Detect which cell encompasses the target text, then output its [x, y] center coordinate. 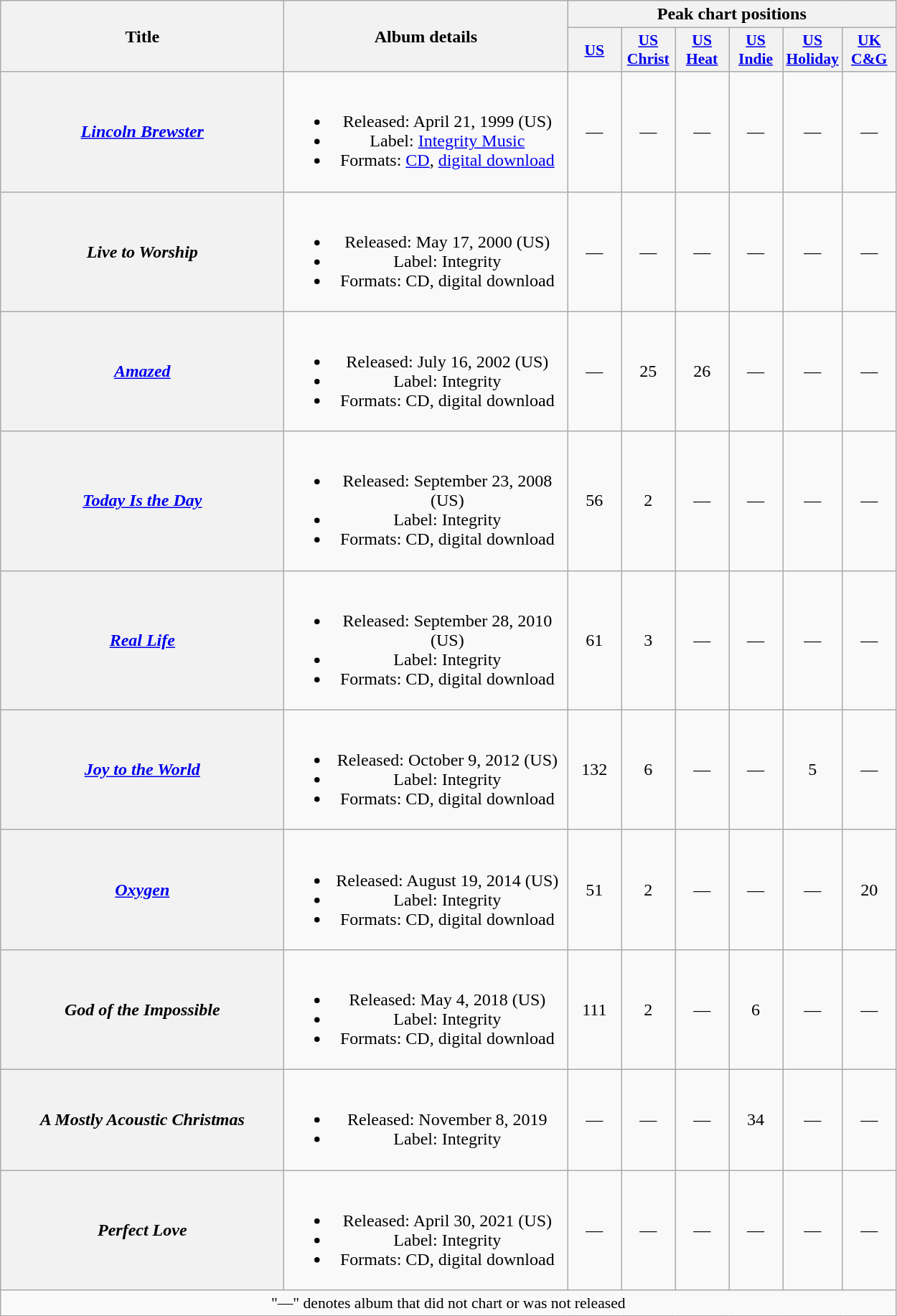
"—" denotes album that did not chart or was not released [448, 1303]
Title [142, 36]
Live to Worship [142, 251]
25 [649, 372]
Released: September 28, 2010 (US)Label: IntegrityFormats: CD, digital download [426, 640]
Oxygen [142, 890]
Perfect Love [142, 1230]
Album details [426, 36]
A Mostly Acoustic Christmas [142, 1119]
Released: November 8, 2019Label: Integrity [426, 1119]
Released: September 23, 2008 (US)Label: IntegrityFormats: CD, digital download [426, 501]
Amazed [142, 372]
Released: April 30, 2021 (US)Label: IntegrityFormats: CD, digital download [426, 1230]
Today Is the Day [142, 501]
Real Life [142, 640]
Released: July 16, 2002 (US)Label: IntegrityFormats: CD, digital download [426, 372]
111 [594, 1009]
Joy to the World [142, 769]
Peak chart positions [732, 14]
20 [870, 890]
26 [702, 372]
61 [594, 640]
USIndie [756, 50]
USHeat [702, 50]
Released: May 17, 2000 (US)Label: IntegrityFormats: CD, digital download [426, 251]
51 [594, 890]
USChrist [649, 50]
US [594, 50]
132 [594, 769]
5 [812, 769]
34 [756, 1119]
56 [594, 501]
Released: April 21, 1999 (US)Label: Integrity MusicFormats: CD, digital download [426, 132]
Released: October 9, 2012 (US)Label: IntegrityFormats: CD, digital download [426, 769]
Lincoln Brewster [142, 132]
Released: May 4, 2018 (US)Label: IntegrityFormats: CD, digital download [426, 1009]
Released: August 19, 2014 (US)Label: IntegrityFormats: CD, digital download [426, 890]
God of the Impossible [142, 1009]
USHoliday [812, 50]
UKC&G [870, 50]
3 [649, 640]
